Identify which cell holds the provided text, then report its (X, Y) central coordinate. 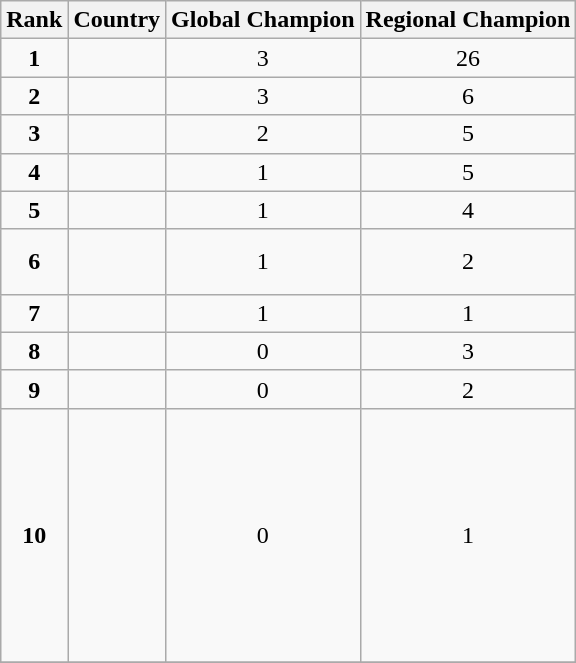
9 (34, 389)
26 (468, 58)
Regional Champion (468, 20)
Global Champion (263, 20)
8 (34, 351)
7 (34, 313)
Rank (34, 20)
Country (117, 20)
10 (34, 535)
